Find where the given text appears and provide that cell's center as [X, Y] coordinate. 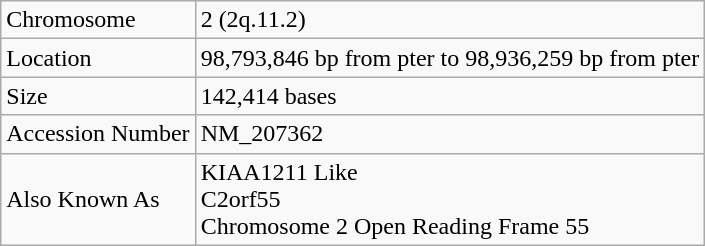
98,793,846 bp from pter to 98,936,259 bp from pter [450, 58]
2 (2q.11.2) [450, 20]
Also Known As [98, 199]
Accession Number [98, 134]
KIAA1211 LikeC2orf55Chromosome 2 Open Reading Frame 55 [450, 199]
Chromosome [98, 20]
Location [98, 58]
142,414 bases [450, 96]
NM_207362 [450, 134]
Size [98, 96]
